Capture the cell that displays the provided text and extract its (x, y) central coordinate. 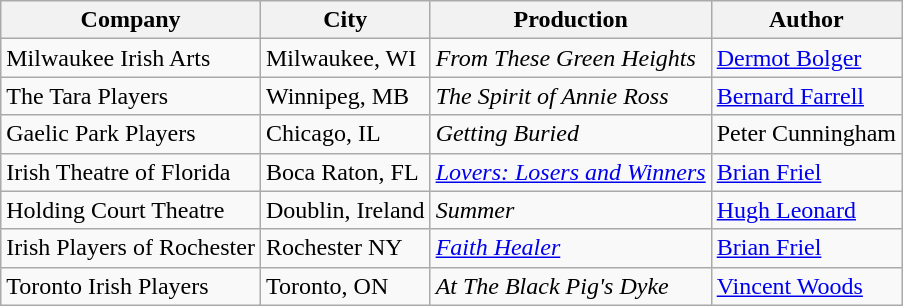
Lovers: Losers and Winners (570, 172)
Company (131, 20)
Dermot Bolger (806, 58)
Boca Raton, FL (345, 172)
Milwaukee, WI (345, 58)
Gaelic Park Players (131, 134)
Vincent Woods (806, 286)
Faith Healer (570, 248)
Hugh Leonard (806, 210)
The Tara Players (131, 96)
The Spirit of Annie Ross (570, 96)
City (345, 20)
From These Green Heights (570, 58)
Production (570, 20)
Bernard Farrell (806, 96)
Toronto Irish Players (131, 286)
Holding Court Theatre (131, 210)
Toronto, ON (345, 286)
Irish Players of Rochester (131, 248)
Rochester NY (345, 248)
Peter Cunningham (806, 134)
Chicago, IL (345, 134)
Irish Theatre of Florida (131, 172)
Author (806, 20)
Milwaukee Irish Arts (131, 58)
Winnipeg, MB (345, 96)
Getting Buried (570, 134)
Summer (570, 210)
Doublin, Ireland (345, 210)
At The Black Pig's Dyke (570, 286)
